Detect which cell encompasses the target text, then output its (X, Y) center coordinate. 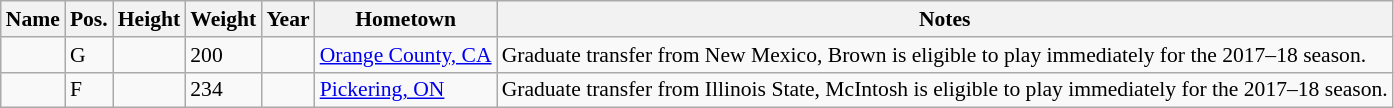
Pos. (89, 19)
Weight (223, 19)
Name (33, 19)
Hometown (406, 19)
Year (288, 19)
G (89, 55)
Graduate transfer from Illinois State, McIntosh is eligible to play immediately for the 2017–18 season. (945, 90)
Orange County, CA (406, 55)
Height (149, 19)
234 (223, 90)
200 (223, 55)
Pickering, ON (406, 90)
F (89, 90)
Notes (945, 19)
Graduate transfer from New Mexico, Brown is eligible to play immediately for the 2017–18 season. (945, 55)
